Extract the (x, y) coordinate from the center of the cell holding the provided text.  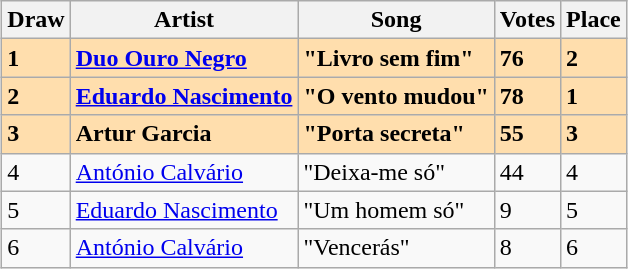
9 (527, 210)
"Livro sem fim" (396, 58)
"Porta secreta" (396, 134)
Draw (36, 20)
"Deixa-me só" (396, 172)
44 (527, 172)
Votes (527, 20)
76 (527, 58)
55 (527, 134)
Artur Garcia (184, 134)
"O vento mudou" (396, 96)
Duo Ouro Negro (184, 58)
"Vencerás" (396, 248)
8 (527, 248)
Artist (184, 20)
Place (594, 20)
Song (396, 20)
78 (527, 96)
"Um homem só" (396, 210)
